Capture the cell that displays the provided text and extract its [x, y] central coordinate. 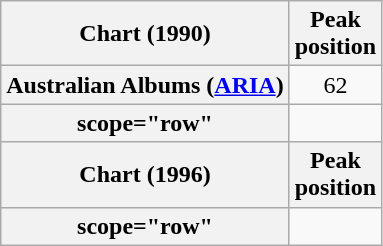
Australian Albums (ARIA) [145, 85]
Chart (1990) [145, 34]
62 [335, 85]
Chart (1996) [145, 174]
